Capture the cell that displays the provided text and extract its [X, Y] central coordinate. 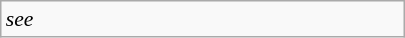
see [203, 19]
